Identify which cell holds the provided text, then report its [X, Y] central coordinate. 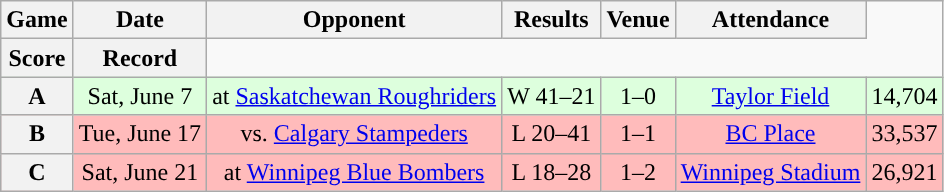
Taylor Field [770, 96]
Date [140, 20]
Game [37, 20]
14,704 [904, 96]
Tue, June 17 [140, 134]
33,537 [904, 134]
B [37, 134]
BC Place [770, 134]
W 41–21 [552, 96]
1–2 [638, 172]
Venue [638, 20]
at Winnipeg Blue Bombers [354, 172]
Record [140, 58]
Sat, June 21 [140, 172]
L 18–28 [552, 172]
A [37, 96]
vs. Calgary Stampeders [354, 134]
26,921 [904, 172]
Opponent [354, 20]
Attendance [770, 20]
at Saskatchewan Roughriders [354, 96]
C [37, 172]
L 20–41 [552, 134]
1–1 [638, 134]
1–0 [638, 96]
Winnipeg Stadium [770, 172]
Score [37, 58]
Results [552, 20]
Sat, June 7 [140, 96]
